For the text-containing cell, return its midpoint in (X, Y) coordinate format. 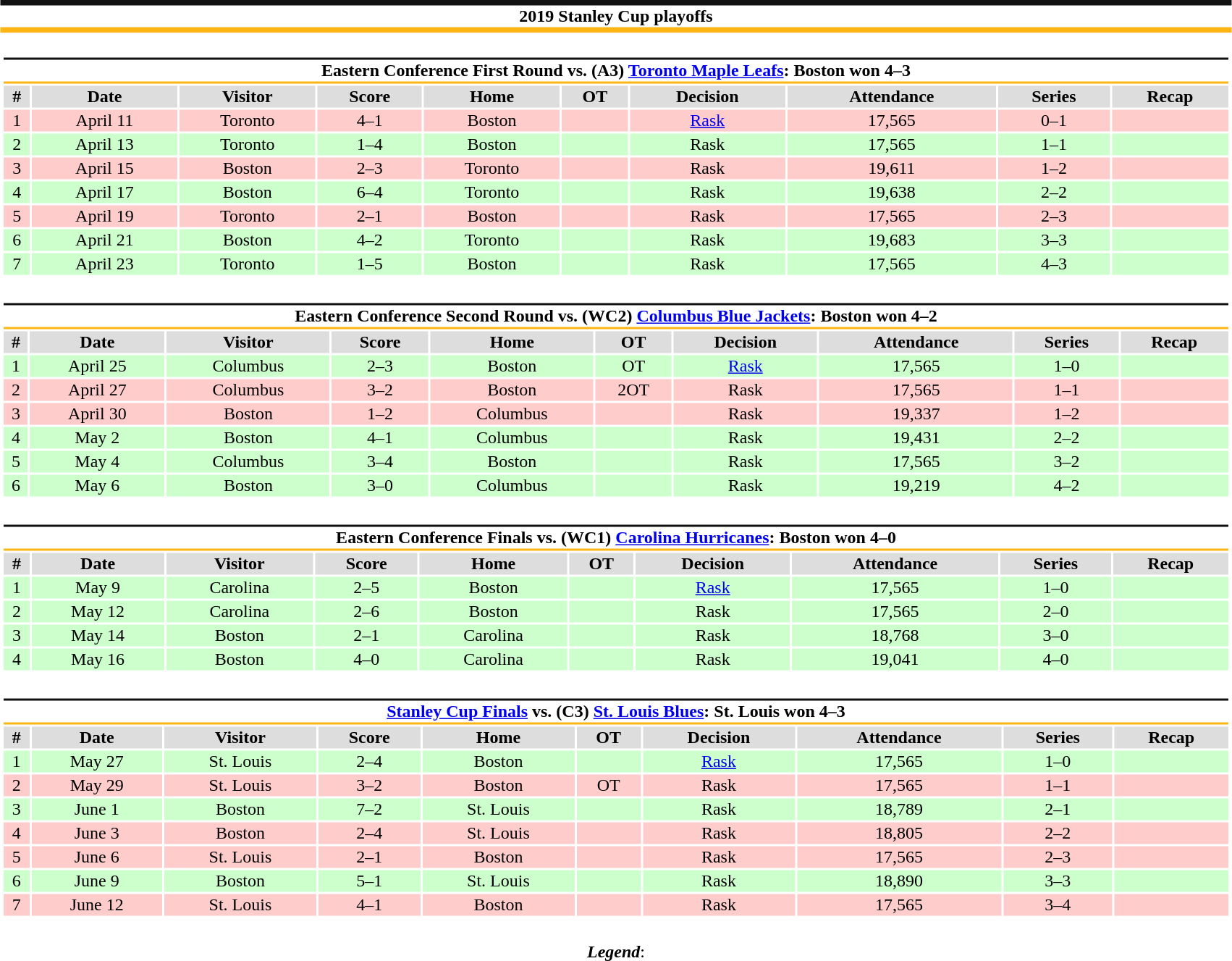
May 4 (98, 461)
April 17 (104, 192)
May 14 (98, 635)
April 23 (104, 264)
April 13 (104, 144)
April 11 (104, 121)
19,041 (895, 660)
June 9 (96, 881)
April 19 (104, 217)
May 6 (98, 486)
May 2 (98, 438)
18,890 (899, 881)
May 9 (98, 587)
Eastern Conference First Round vs. (A3) Toronto Maple Leafs: Boston won 4–3 (615, 71)
June 6 (96, 857)
2OT (633, 390)
6–4 (369, 192)
May 27 (96, 761)
April 15 (104, 169)
Stanley Cup Finals vs. (C3) St. Louis Blues: St. Louis won 4–3 (615, 711)
2019 Stanley Cup playoffs (616, 16)
19,337 (916, 414)
June 1 (96, 809)
May 29 (96, 786)
18,805 (899, 834)
May 16 (98, 660)
18,768 (895, 635)
2–6 (366, 612)
1–5 (369, 264)
June 12 (96, 905)
5–1 (369, 881)
2–5 (366, 587)
April 25 (98, 366)
0–1 (1054, 121)
Eastern Conference Finals vs. (WC1) Carolina Hurricanes: Boston won 4–0 (615, 537)
19,683 (892, 240)
19,431 (916, 438)
4–3 (1054, 264)
19,219 (916, 486)
2–0 (1055, 612)
April 30 (98, 414)
June 3 (96, 834)
Eastern Conference Second Round vs. (WC2) Columbus Blue Jackets: Boston won 4–2 (615, 316)
May 12 (98, 612)
19,611 (892, 169)
18,789 (899, 809)
19,638 (892, 192)
7–2 (369, 809)
April 21 (104, 240)
1–4 (369, 144)
April 27 (98, 390)
